For the text-containing cell, return its midpoint in [X, Y] coordinate format. 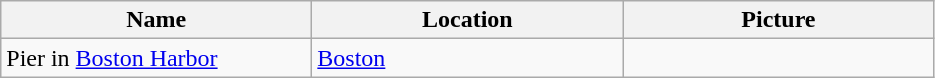
Picture [778, 20]
Boston [468, 58]
Name [156, 20]
Location [468, 20]
Pier in Boston Harbor [156, 58]
